Scan for the cell matching the given text and deliver its [X, Y] coordinate at center. 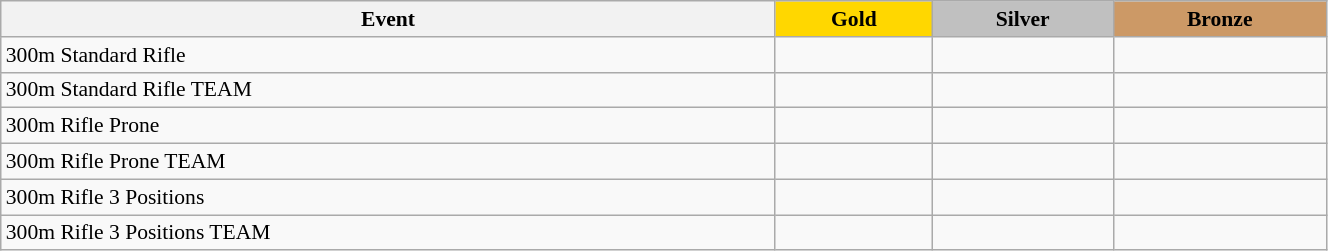
300m Rifle Prone [388, 126]
300m Rifle Prone TEAM [388, 162]
Event [388, 19]
300m Rifle 3 Positions [388, 197]
Gold [854, 19]
Bronze [1220, 19]
Silver [1022, 19]
300m Standard Rifle [388, 55]
300m Standard Rifle TEAM [388, 90]
300m Rifle 3 Positions TEAM [388, 233]
